Scan for the cell matching the given text and deliver its (x, y) coordinate at center. 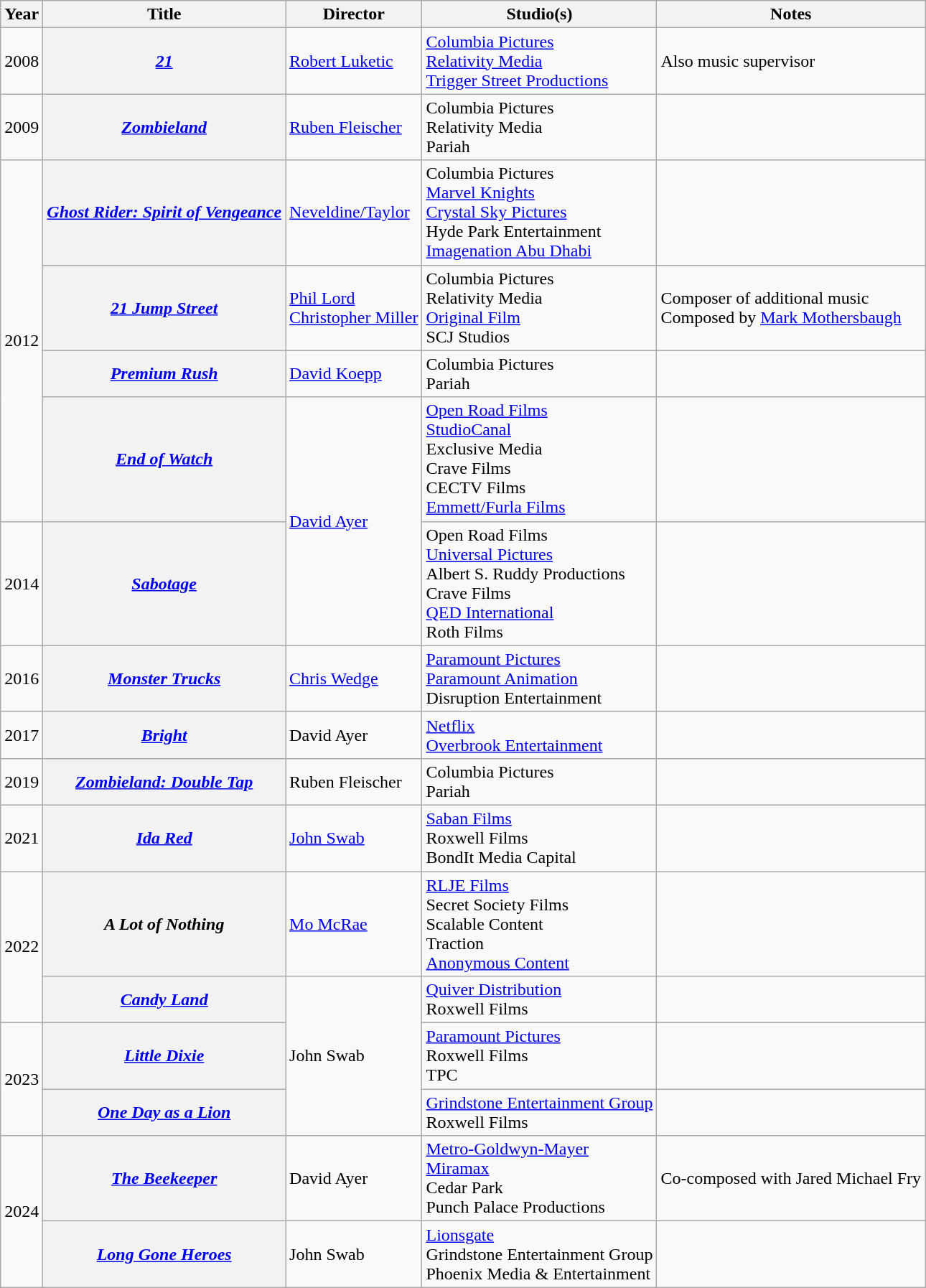
End of Watch (164, 459)
Title (164, 14)
Paramount PicturesRoxwell FilmsTPC (540, 1056)
2016 (22, 678)
Co-composed with Jared Michael Fry (791, 1179)
Year (22, 14)
2019 (22, 781)
Mo McRae (354, 924)
LionsgateGrindstone Entertainment GroupPhoenix Media & Entertainment (540, 1254)
2014 (22, 583)
Bright (164, 735)
Phil LordChristopher Miller (354, 307)
Premium Rush (164, 373)
2024 (22, 1212)
2012 (22, 340)
Robert Luketic (354, 61)
Ida Red (164, 838)
Columbia PicturesRelativity MediaPariah (540, 127)
Director (354, 14)
Chris Wedge (354, 678)
2021 (22, 838)
2009 (22, 127)
21 (164, 61)
RLJE FilmsSecret Society FilmsScalable ContentTractionAnonymous Content (540, 924)
21 Jump Street (164, 307)
NetflixOverbrook Entertainment (540, 735)
Sabotage (164, 583)
Columbia PicturesRelativity MediaOriginal FilmSCJ Studios (540, 307)
A Lot of Nothing (164, 924)
David Koepp (354, 373)
One Day as a Lion (164, 1113)
Columbia PicturesRelativity MediaTrigger Street Productions (540, 61)
Notes (791, 14)
Studio(s) (540, 14)
Composer of additional musicComposed by Mark Mothersbaugh (791, 307)
Monster Trucks (164, 678)
Paramount PicturesParamount AnimationDisruption Entertainment (540, 678)
2022 (22, 948)
Columbia PicturesMarvel KnightsCrystal Sky PicturesHyde Park EntertainmentImagenation Abu Dhabi (540, 213)
Ghost Rider: Spirit of Vengeance (164, 213)
Saban FilmsRoxwell FilmsBondIt Media Capital (540, 838)
Zombieland: Double Tap (164, 781)
Also music supervisor (791, 61)
Little Dixie (164, 1056)
Grindstone Entertainment GroupRoxwell Films (540, 1113)
Metro-Goldwyn-MayerMiramaxCedar ParkPunch Palace Productions (540, 1179)
Candy Land (164, 999)
Open Road FilmsStudioCanalExclusive MediaCrave FilmsCECTV FilmsEmmett/Furla Films (540, 459)
2023 (22, 1080)
Zombieland (164, 127)
Long Gone Heroes (164, 1254)
Neveldine/Taylor (354, 213)
Open Road FilmsUniversal PicturesAlbert S. Ruddy ProductionsCrave FilmsQED InternationalRoth Films (540, 583)
2017 (22, 735)
The Beekeeper (164, 1179)
2008 (22, 61)
Quiver DistributionRoxwell Films (540, 999)
